Find where the given text appears and provide that cell's center as [x, y] coordinate. 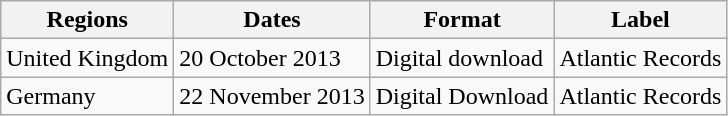
Regions [88, 20]
Germany [88, 96]
20 October 2013 [272, 58]
Format [462, 20]
Dates [272, 20]
Label [640, 20]
Digital download [462, 58]
Digital Download [462, 96]
22 November 2013 [272, 96]
United Kingdom [88, 58]
